For the text-containing cell, return its midpoint in [X, Y] coordinate format. 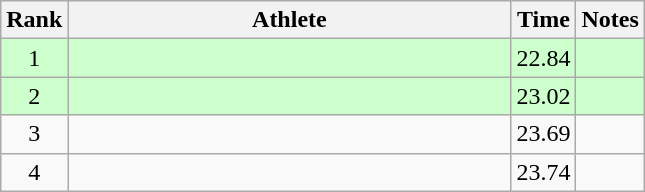
23.74 [544, 172]
4 [34, 172]
2 [34, 96]
3 [34, 134]
22.84 [544, 58]
Notes [610, 20]
23.02 [544, 96]
Time [544, 20]
1 [34, 58]
Athlete [290, 20]
Rank [34, 20]
23.69 [544, 134]
